Output the [x, y] coordinate of the center of the cell containing the given text.  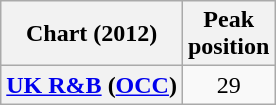
Chart (2012) [92, 34]
UK R&B (OCC) [92, 85]
29 [228, 85]
Peakposition [228, 34]
